Identify which cell holds the provided text, then report its (x, y) central coordinate. 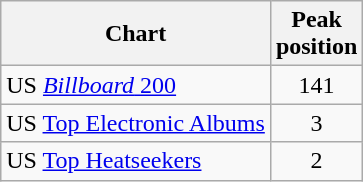
141 (316, 85)
2 (316, 161)
US Top Heatseekers (136, 161)
US Billboard 200 (136, 85)
Peakposition (316, 34)
3 (316, 123)
US Top Electronic Albums (136, 123)
Chart (136, 34)
